Capture the cell that displays the provided text and extract its [X, Y] central coordinate. 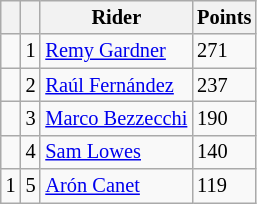
190 [224, 118]
Remy Gardner [116, 51]
Rider [116, 17]
Points [224, 17]
Arón Canet [116, 186]
Sam Lowes [116, 152]
271 [224, 51]
5 [31, 186]
119 [224, 186]
140 [224, 152]
4 [31, 152]
Raúl Fernández [116, 85]
2 [31, 85]
237 [224, 85]
Marco Bezzecchi [116, 118]
3 [31, 118]
